Capture the cell that displays the provided text and extract its (x, y) central coordinate. 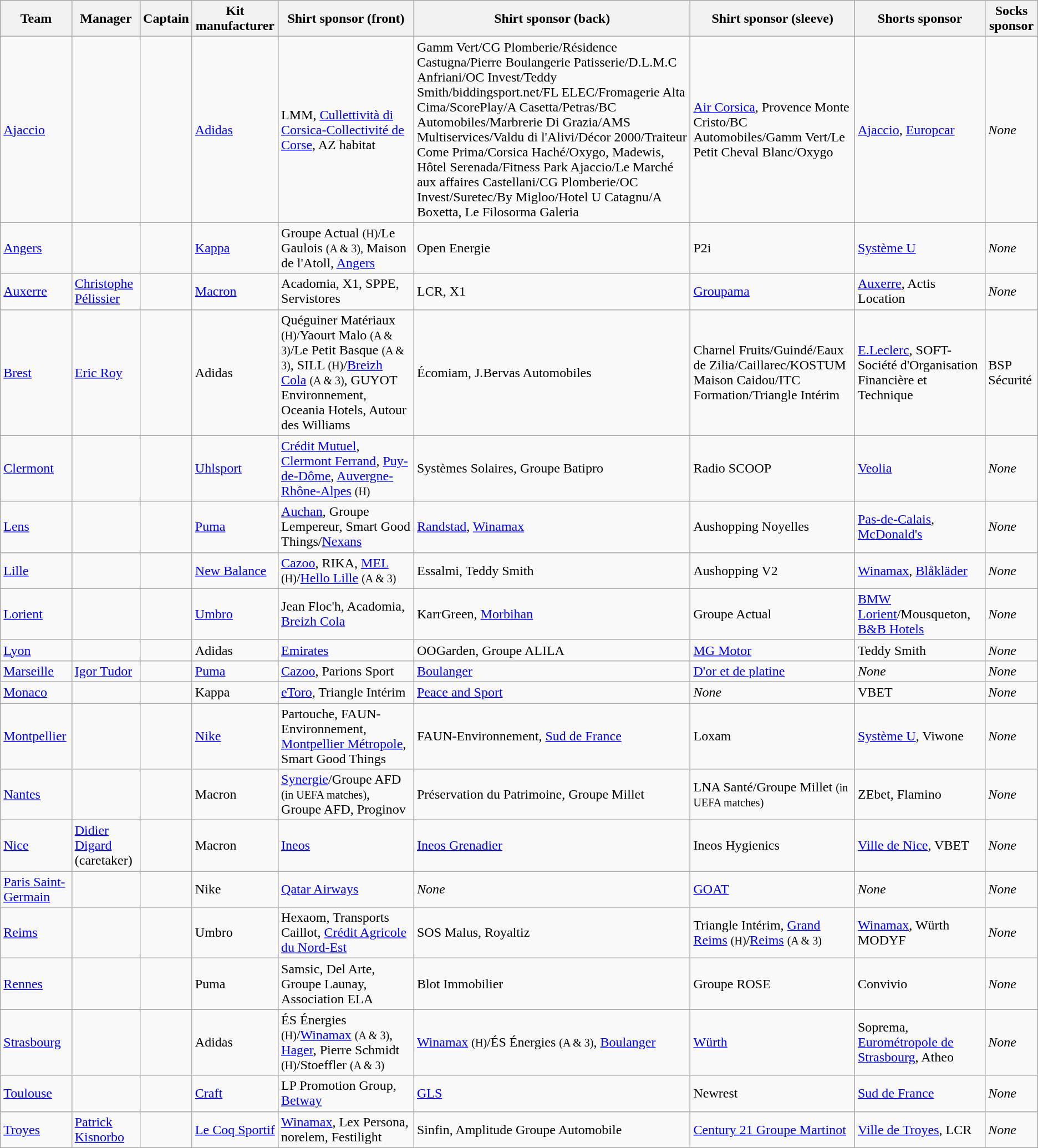
Sinfin, Amplitude Groupe Automobile (552, 1129)
Shirt sponsor (sleeve) (773, 19)
Jean Floc'h, Acadomia, Breizh Cola (346, 614)
Randstad, Winamax (552, 527)
Winamax, Blåkläder (919, 570)
Groupe Actual (H)/Le Gaulois (A & 3), Maison de l'Atoll, Angers (346, 248)
Patrick Kisnorbo (105, 1129)
Acadomia, X1, SPPE, Servistores (346, 292)
Lille (36, 570)
LNA Santé/Groupe Millet (in UEFA matches) (773, 795)
Winamax (H)/ÉS Énergies (A & 3), Boulanger (552, 1043)
Strasbourg (36, 1043)
Ajaccio, Europcar (919, 130)
Didier Digard (caretaker) (105, 846)
Synergie/Groupe AFD (in UEFA matches), Groupe AFD, Proginov (346, 795)
D'or et de platine (773, 671)
eToro, Triangle Intérim (346, 692)
Aushopping V2 (773, 570)
Brest (36, 373)
Radio SCOOP (773, 468)
Monaco (36, 692)
VBET (919, 692)
Nantes (36, 795)
Boulanger (552, 671)
Préservation du Patrimoine, Groupe Millet (552, 795)
Shorts sponsor (919, 19)
Groupe Actual (773, 614)
LP Promotion Group, Betway (346, 1094)
Auxerre (36, 292)
Crédit Mutuel, Clermont Ferrand, Puy-de-Dôme, Auvergne-Rhône-Alpes (H) (346, 468)
Winamax, Lex Persona, norelem, Festilight (346, 1129)
Groupe ROSE (773, 984)
GOAT (773, 890)
Team (36, 19)
Toulouse (36, 1094)
Blot Immobilier (552, 984)
Troyes (36, 1129)
Angers (36, 248)
Systèmes Solaires, Groupe Batipro (552, 468)
New Balance (235, 570)
Sud de France (919, 1094)
Système U (919, 248)
Ineos Grenadier (552, 846)
Rennes (36, 984)
Winamax, Würth MODYF (919, 933)
Écomiam, J.Bervas Automobiles (552, 373)
Paris Saint-Germain (36, 890)
Shirt sponsor (back) (552, 19)
Marseille (36, 671)
Triangle Intérim, Grand Reims (H)/Reims (A & 3) (773, 933)
Auxerre, Actis Location (919, 292)
Craft (235, 1094)
Igor Tudor (105, 671)
Veolia (919, 468)
Air Corsica, Provence Monte Cristo/BC Automobiles/Gamm Vert/Le Petit Cheval Blanc/Oxygo (773, 130)
OOGarden, Groupe ALILA (552, 650)
Aushopping Noyelles (773, 527)
LMM, Cullettività di Corsica-Collectivité de Corse, AZ habitat (346, 130)
Montpellier (36, 736)
Pas-de-Calais, McDonald's (919, 527)
Reims (36, 933)
Le Coq Sportif (235, 1129)
FAUN-Environnement, Sud de France (552, 736)
Lyon (36, 650)
SOS Malus, Royaltiz (552, 933)
LCR, X1 (552, 292)
Ville de Troyes, LCR (919, 1129)
Essalmi, Teddy Smith (552, 570)
MG Motor (773, 650)
Kit manufacturer (235, 19)
Charnel Fruits/Guindé/Eaux de Zilia/Caillarec/KOSTUM Maison Caidou/ITC Formation/Triangle Intérim (773, 373)
Qatar Airways (346, 890)
Samsic, Del Arte, Groupe Launay, Association ELA (346, 984)
BSP Sécurité (1011, 373)
Lorient (36, 614)
Century 21 Groupe Martinot (773, 1129)
Cazoo, RIKA, MEL (H)/Hello Lille (A & 3) (346, 570)
Teddy Smith (919, 650)
Würth (773, 1043)
KarrGreen, Morbihan (552, 614)
Peace and Sport (552, 692)
Soprema, Eurométropole de Strasbourg, Atheo (919, 1043)
Ajaccio (36, 130)
Socks sponsor (1011, 19)
Captain (166, 19)
P2i (773, 248)
Uhlsport (235, 468)
GLS (552, 1094)
E.Leclerc, SOFT-Société d'Organisation Financière et Technique (919, 373)
Newrest (773, 1094)
Convivio (919, 984)
Système U, Viwone (919, 736)
Shirt sponsor (front) (346, 19)
Auchan, Groupe Lempereur, Smart Good Things/Nexans (346, 527)
Hexaom, Transports Caillot, Crédit Agricole du Nord-Est (346, 933)
Ville de Nice, VBET (919, 846)
Nice (36, 846)
Groupama (773, 292)
Eric Roy (105, 373)
Lens (36, 527)
Christophe Pélissier (105, 292)
Loxam (773, 736)
Ineos Hygienics (773, 846)
BMW Lorient/Mousqueton, B&B Hotels (919, 614)
ÉS Énergies (H)/Winamax (A & 3), Hager, Pierre Schmidt (H)/Stoeffler (A & 3) (346, 1043)
Ineos (346, 846)
Manager (105, 19)
Partouche, FAUN-Environnement, Montpellier Métropole, Smart Good Things (346, 736)
Emirates (346, 650)
ZEbet, Flamino (919, 795)
Clermont (36, 468)
Open Energie (552, 248)
Cazoo, Parions Sport (346, 671)
